Output the (X, Y) coordinate of the center of the cell containing the given text.  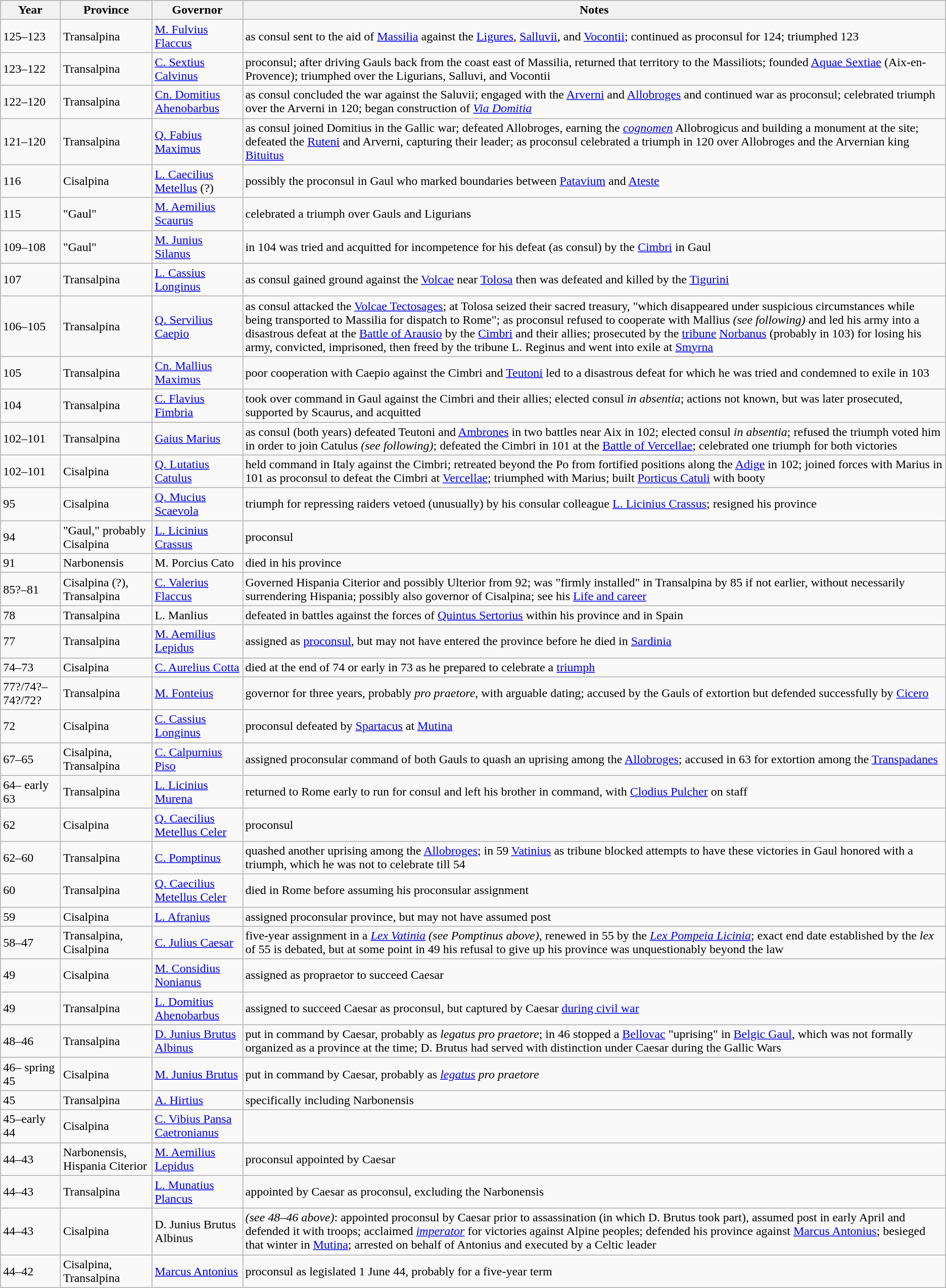
M. Junius Brutus (197, 1074)
assigned as proconsul, but may not have entered the province before he died in Sardinia (594, 641)
governor for three years, probably pro praetore, with arguable dating; accused by the Gauls of extortion but defended successfully by Cicero (594, 693)
C. Cassius Longinus (197, 726)
125–123 (30, 36)
Marcus Antonius (197, 1271)
L. Licinius Crassus (197, 537)
62–60 (30, 858)
77?/74?–74?/72? (30, 693)
44–42 (30, 1271)
64– early 63 (30, 792)
proconsul appointed by Caesar (594, 1159)
78 (30, 615)
59 (30, 917)
M. Fulvius Flaccus (197, 36)
as consul sent to the aid of Massilia against the Ligures, Salluvii, and Vocontii; continued as proconsul for 124; triumphed 123 (594, 36)
Province (106, 10)
105 (30, 373)
109–108 (30, 246)
94 (30, 537)
121–120 (30, 141)
celebrated a triumph over Gauls and Ligurians (594, 214)
C. Pomptinus (197, 858)
L. Licinius Murena (197, 792)
assigned as propraetor to succeed Caesar (594, 976)
specifically including Narbonensis (594, 1100)
put in command by Caesar, probably as legatus pro praetore (594, 1074)
85?–81 (30, 589)
C. Flavius Fimbria (197, 405)
Cisalpina (?), Transalpina (106, 589)
appointed by Caesar as proconsul, excluding the Narbonensis (594, 1192)
Transalpina, Cisalpina (106, 943)
104 (30, 405)
M. Junius Silanus (197, 246)
60 (30, 890)
58–47 (30, 943)
proconsul defeated by Spartacus at Mutina (594, 726)
A. Hirtius (197, 1100)
C. Sextius Calvinus (197, 69)
95 (30, 504)
triumph for repressing raiders vetoed (unusually) by his consular colleague L. Licinius Crassus; resigned his province (594, 504)
M. Aemilius Scaurus (197, 214)
46– spring 45 (30, 1074)
Year (30, 10)
107 (30, 280)
C. Aurelius Cotta (197, 667)
Notes (594, 10)
45–early 44 (30, 1126)
returned to Rome early to run for consul and left his brother in command, with Clodius Pulcher on staff (594, 792)
Narbonensis (106, 563)
died in his province (594, 563)
assigned proconsular command of both Gauls to quash an uprising among the Allobroges; accused in 63 for extortion among the Transpadanes (594, 759)
Q. Servilius Caepio (197, 326)
Q. Fabius Maximus (197, 141)
Q. Mucius Scaevola (197, 504)
115 (30, 214)
Q. Lutatius Catulus (197, 472)
C. Julius Caesar (197, 943)
Narbonensis, Hispania Citerior (106, 1159)
M. Considius Nonianus (197, 976)
C. Calpurnius Piso (197, 759)
123–122 (30, 69)
assigned to succeed Caesar as proconsul, but captured by Caesar during civil war (594, 1008)
C. Vibius Pansa Caetronianus (197, 1126)
C. Valerius Flaccus (197, 589)
L. Manlius (197, 615)
in 104 was tried and acquitted for incompetence for his defeat (as consul) by the Cimbri in Gaul (594, 246)
assigned proconsular province, but may not have assumed post (594, 917)
74–73 (30, 667)
Cn. Mallius Maximus (197, 373)
122–120 (30, 102)
L. Caecilius Metellus (?) (197, 181)
L. Munatius Plancus (197, 1192)
"Gaul," probably Cisalpina (106, 537)
72 (30, 726)
L. Domitius Ahenobarbus (197, 1008)
defeated in battles against the forces of Quintus Sertorius within his province and in Spain (594, 615)
died in Rome before assuming his proconsular assignment (594, 890)
91 (30, 563)
106–105 (30, 326)
48–46 (30, 1042)
67–65 (30, 759)
62 (30, 824)
L. Afranius (197, 917)
Cn. Domitius Ahenobarbus (197, 102)
possibly the proconsul in Gaul who marked boundaries between Patavium and Ateste (594, 181)
L. Cassius Longinus (197, 280)
M. Porcius Cato (197, 563)
77 (30, 641)
proconsul as legislated 1 June 44, probably for a five-year term (594, 1271)
Governor (197, 10)
poor cooperation with Caepio against the Cimbri and Teutoni led to a disastrous defeat for which he was tried and condemned to exile in 103 (594, 373)
45 (30, 1100)
died at the end of 74 or early in 73 as he prepared to celebrate a triumph (594, 667)
M. Fonteius (197, 693)
116 (30, 181)
as consul gained ground against the Volcae near Tolosa then was defeated and killed by the Tigurini (594, 280)
Gaius Marius (197, 438)
